Find where the given text appears and provide that cell's center as (x, y) coordinate. 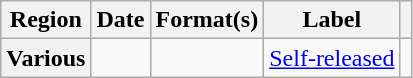
Format(s) (207, 20)
Region (46, 20)
Self-released (332, 58)
Label (332, 20)
Various (46, 58)
Date (120, 20)
